Find where the given text appears and provide that cell's center as (x, y) coordinate. 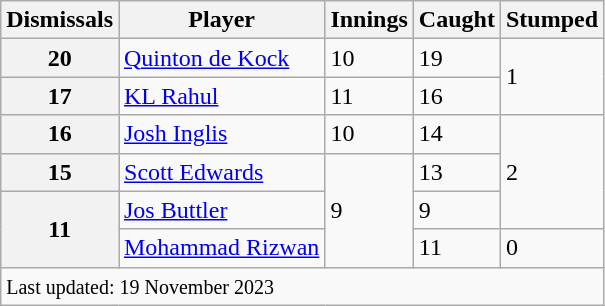
20 (60, 58)
15 (60, 172)
Innings (369, 20)
Caught (456, 20)
KL Rahul (221, 96)
Mohammad Rizwan (221, 248)
Dismissals (60, 20)
Quinton de Kock (221, 58)
19 (456, 58)
1 (552, 77)
Stumped (552, 20)
Player (221, 20)
Scott Edwards (221, 172)
17 (60, 96)
2 (552, 172)
Last updated: 19 November 2023 (302, 286)
13 (456, 172)
14 (456, 134)
Josh Inglis (221, 134)
0 (552, 248)
Jos Buttler (221, 210)
